Return (X, Y) of the center of cell containing provided text 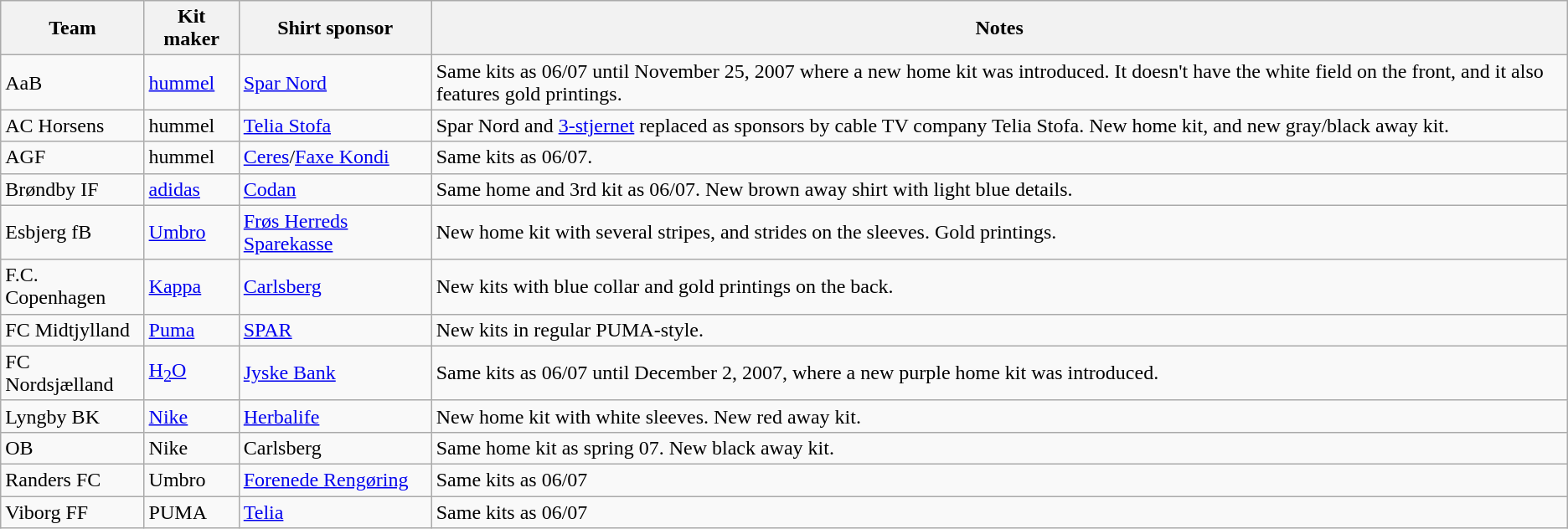
adidas (191, 189)
Ceres/Faxe Kondi (335, 157)
AC Horsens (72, 126)
Brøndby IF (72, 189)
Esbjerg fB (72, 233)
Viborg FF (72, 511)
Frøs Herreds Sparekasse (335, 233)
Puma (191, 330)
Randers FC (72, 480)
Forenede Rengøring (335, 480)
New home kit with several stripes, and strides on the sleeves. Gold printings. (999, 233)
AGF (72, 157)
FC Nordsjælland (72, 373)
Spar Nord and 3-stjernet replaced as sponsors by cable TV company Telia Stofa. New home kit, and new gray/black away kit. (999, 126)
Same kits as 06/07. (999, 157)
Telia Stofa (335, 126)
New home kit with white sleeves. New red away kit. (999, 416)
Kappa (191, 286)
Same kits as 06/07 until December 2, 2007, where a new purple home kit was introduced. (999, 373)
Shirt sponsor (335, 28)
Jyske Bank (335, 373)
F.C. Copenhagen (72, 286)
New kits with blue collar and gold printings on the back. (999, 286)
PUMA (191, 511)
Spar Nord (335, 82)
New kits in regular PUMA-style. (999, 330)
Same home and 3rd kit as 06/07. New brown away shirt with light blue details. (999, 189)
FC Midtjylland (72, 330)
SPAR (335, 330)
Notes (999, 28)
Telia (335, 511)
Kit maker (191, 28)
Team (72, 28)
AaB (72, 82)
H2O (191, 373)
Same home kit as spring 07. New black away kit. (999, 448)
Codan (335, 189)
Lyngby BK (72, 416)
Herbalife (335, 416)
OB (72, 448)
